Return [x, y] of the center of cell containing provided text 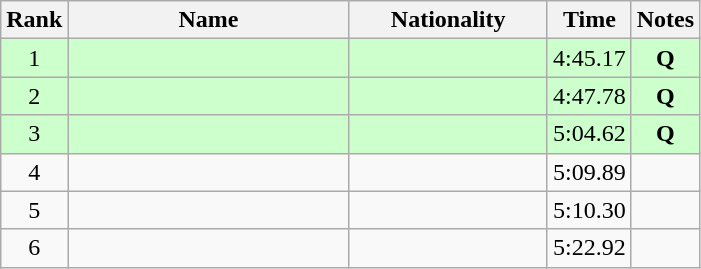
2 [34, 96]
5:10.30 [589, 210]
5 [34, 210]
3 [34, 134]
Name [208, 20]
5:04.62 [589, 134]
4:45.17 [589, 58]
4:47.78 [589, 96]
Time [589, 20]
5:22.92 [589, 248]
4 [34, 172]
1 [34, 58]
Rank [34, 20]
6 [34, 248]
Notes [665, 20]
5:09.89 [589, 172]
Nationality [448, 20]
